Detect which cell encompasses the target text, then output its (x, y) center coordinate. 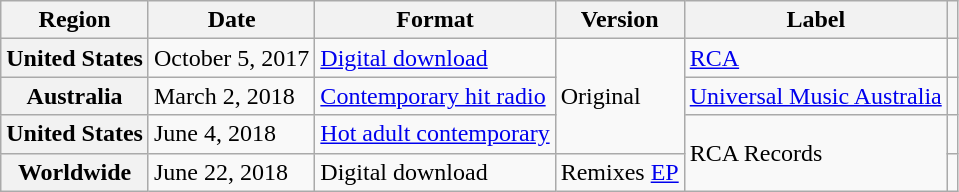
Region (75, 20)
Label (816, 20)
Universal Music Australia (816, 96)
Remixes EP (620, 172)
Format (435, 20)
Date (231, 20)
June 22, 2018 (231, 172)
Worldwide (75, 172)
Version (620, 20)
June 4, 2018 (231, 134)
March 2, 2018 (231, 96)
Original (620, 96)
Australia (75, 96)
RCA (816, 58)
Hot adult contemporary (435, 134)
RCA Records (816, 153)
October 5, 2017 (231, 58)
Contemporary hit radio (435, 96)
